Determine the [x, y] coordinate at the center of the cell enclosing the given text.  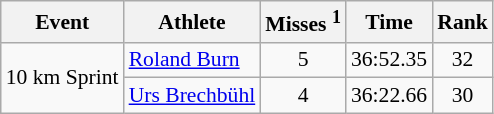
Time [389, 22]
30 [462, 96]
Roland Burn [192, 60]
5 [303, 60]
36:52.35 [389, 60]
10 km Sprint [62, 78]
4 [303, 96]
36:22.66 [389, 96]
Athlete [192, 22]
Rank [462, 22]
32 [462, 60]
Urs Brechbühl [192, 96]
Misses 1 [303, 22]
Event [62, 22]
